Detect which cell encompasses the target text, then output its (X, Y) center coordinate. 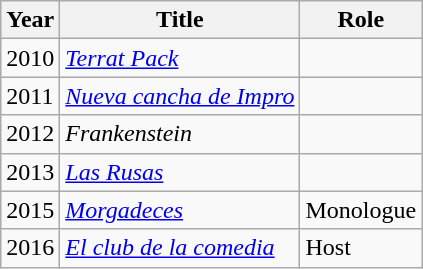
2016 (30, 248)
Terrat Pack (180, 58)
Frankenstein (180, 134)
Title (180, 20)
2015 (30, 210)
Host (361, 248)
Role (361, 20)
El club de la comedia (180, 248)
2011 (30, 96)
Year (30, 20)
2013 (30, 172)
2012 (30, 134)
Morgadeces (180, 210)
2010 (30, 58)
Las Rusas (180, 172)
Nueva cancha de Impro (180, 96)
Monologue (361, 210)
